Locate the cell with the specified text and output its [X, Y] center coordinate. 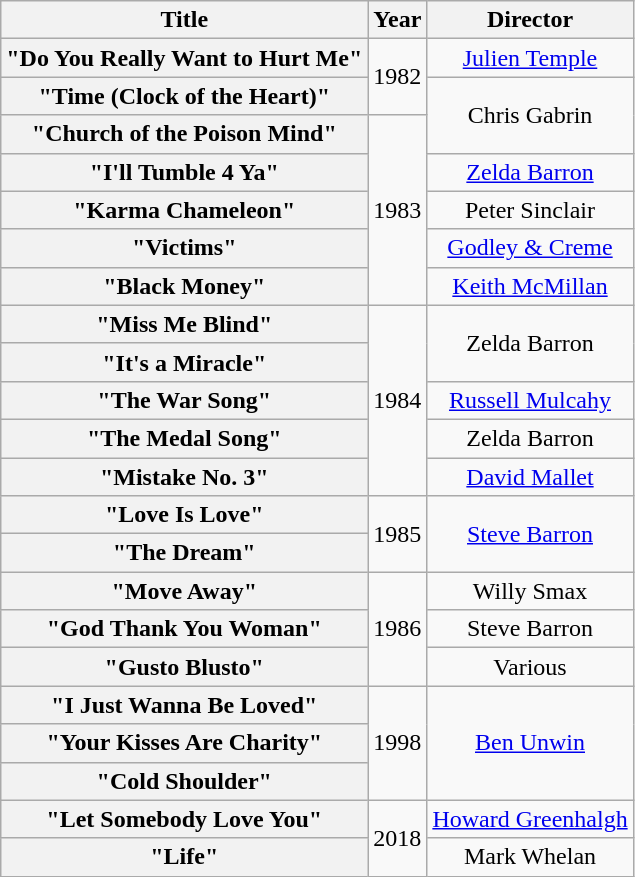
Chris Gabrin [530, 115]
"The War Song" [184, 400]
"Victims" [184, 248]
Title [184, 20]
"Miss Me Blind" [184, 324]
"Black Money" [184, 286]
Ben Unwin [530, 743]
"Cold Shoulder" [184, 781]
Keith McMillan [530, 286]
Year [398, 20]
"God Thank You Woman" [184, 629]
1982 [398, 77]
"It's a Miracle" [184, 362]
"Gusto Blusto" [184, 667]
Various [530, 667]
Russell Mulcahy [530, 400]
"I Just Wanna Be Loved" [184, 705]
1985 [398, 534]
"The Dream" [184, 553]
Godley & Creme [530, 248]
"Move Away" [184, 591]
"Do You Really Want to Hurt Me" [184, 58]
1986 [398, 629]
Julien Temple [530, 58]
Peter Sinclair [530, 210]
"Your Kisses Are Charity" [184, 743]
1998 [398, 743]
"Mistake No. 3" [184, 477]
Howard Greenhalgh [530, 819]
"Love Is Love" [184, 515]
"Life" [184, 857]
David Mallet [530, 477]
"Time (Clock of the Heart)" [184, 96]
"The Medal Song" [184, 438]
"Church of the Poison Mind" [184, 134]
1984 [398, 400]
Mark Whelan [530, 857]
"Karma Chameleon" [184, 210]
Director [530, 20]
2018 [398, 838]
Willy Smax [530, 591]
"Let Somebody Love You" [184, 819]
"I'll Tumble 4 Ya" [184, 172]
1983 [398, 210]
